Determine the [x, y] coordinate at the center of the cell enclosing the given text.  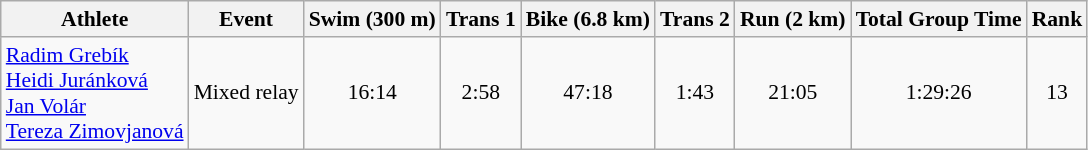
47:18 [588, 93]
21:05 [793, 93]
Trans 2 [695, 19]
Rank [1058, 19]
1:43 [695, 93]
Swim (300 m) [372, 19]
Athlete [95, 19]
Run (2 km) [793, 19]
Event [246, 19]
Radim GrebíkHeidi JuránkováJan VolárTereza Zimovjanová [95, 93]
Trans 1 [481, 19]
16:14 [372, 93]
1:29:26 [939, 93]
2:58 [481, 93]
Bike (6.8 km) [588, 19]
Total Group Time [939, 19]
Mixed relay [246, 93]
13 [1058, 93]
